Provide the (x, y) coordinate of the cell's center where the given text is located.  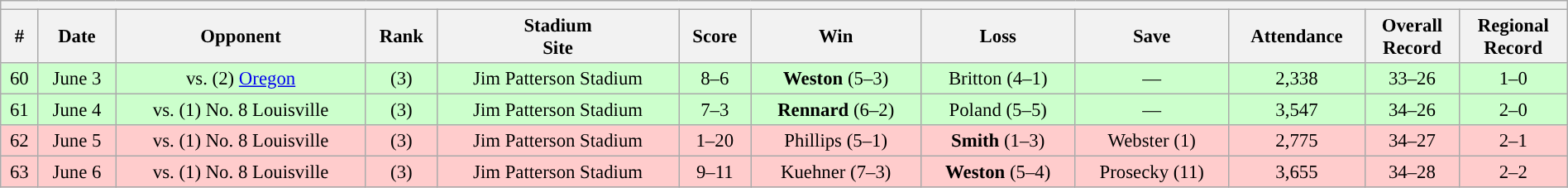
Poland (5–5) (997, 110)
June 6 (77, 172)
3,655 (1297, 172)
7–3 (715, 110)
Win (835, 36)
2,775 (1297, 141)
Rank (401, 36)
1–0 (1513, 79)
Prosecky (11) (1151, 172)
vs. (2) Oregon (241, 79)
2–2 (1513, 172)
Phillips (5–1) (835, 141)
8–6 (715, 79)
June 4 (77, 110)
# (20, 36)
Weston (5–3) (835, 79)
StadiumSite (558, 36)
Britton (4–1) (997, 79)
34–26 (1413, 110)
Loss (997, 36)
2,338 (1297, 79)
RegionalRecord (1513, 36)
Score (715, 36)
OverallRecord (1413, 36)
Date (77, 36)
62 (20, 141)
Opponent (241, 36)
1–20 (715, 141)
Kuehner (7–3) (835, 172)
June 3 (77, 79)
Weston (5–4) (997, 172)
2–1 (1513, 141)
63 (20, 172)
34–27 (1413, 141)
33–26 (1413, 79)
9–11 (715, 172)
34–28 (1413, 172)
June 5 (77, 141)
61 (20, 110)
Smith (1–3) (997, 141)
2–0 (1513, 110)
3,547 (1297, 110)
Attendance (1297, 36)
Save (1151, 36)
Rennard (6–2) (835, 110)
60 (20, 79)
Webster (1) (1151, 141)
